Pinpoint the cell where the given text exists, returning its [x, y] midpoint coordinate. 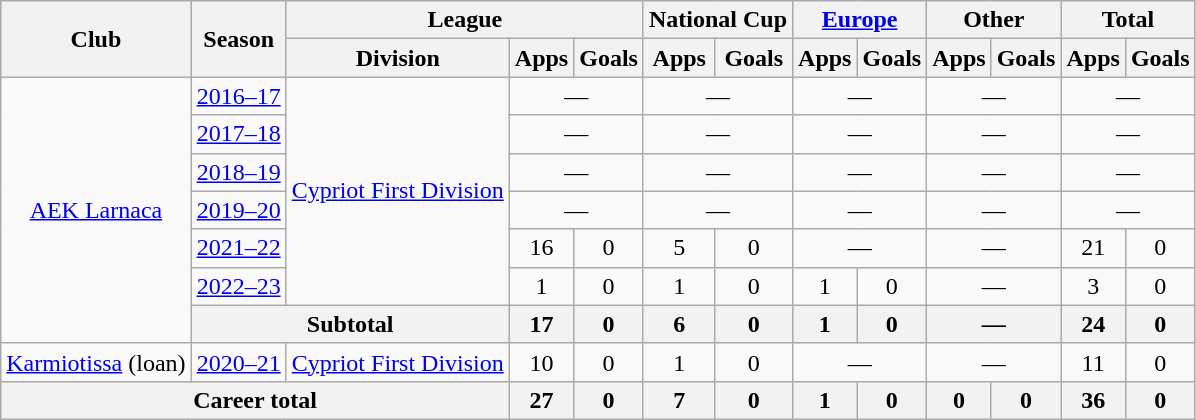
2022–23 [238, 286]
16 [541, 248]
2019–20 [238, 210]
AEK Larnaca [96, 210]
League [464, 20]
Karmiotissa (loan) [96, 362]
Other [994, 20]
Subtotal [350, 324]
Division [398, 58]
Europe [860, 20]
10 [541, 362]
24 [1093, 324]
2021–22 [238, 248]
36 [1093, 400]
2020–21 [238, 362]
National Cup [718, 20]
3 [1093, 286]
21 [1093, 248]
Total [1128, 20]
Club [96, 39]
17 [541, 324]
Career total [256, 400]
6 [679, 324]
2018–19 [238, 172]
11 [1093, 362]
Season [238, 39]
27 [541, 400]
5 [679, 248]
2016–17 [238, 96]
7 [679, 400]
2017–18 [238, 134]
